Identify which cell holds the provided text, then report its (X, Y) central coordinate. 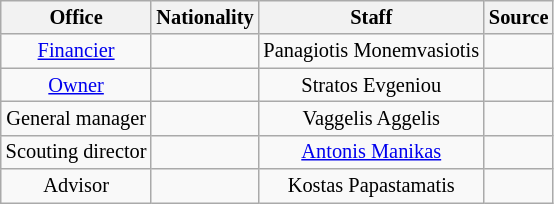
Scouting director (76, 152)
Source (518, 18)
Advisor (76, 186)
Kostas Papastamatis (372, 186)
Office (76, 18)
Vaggelis Aggelis (372, 119)
Nationality (204, 18)
General manager (76, 119)
Staff (372, 18)
Financier (76, 51)
Owner (76, 85)
Antonis Manikas (372, 152)
Stratos Evgeniou (372, 85)
Panagiotis Monemvasiotis (372, 51)
